Output the [x, y] coordinate of the center of the cell containing the given text.  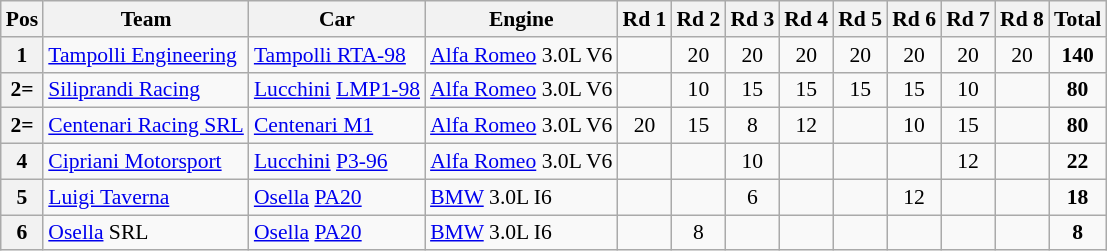
Engine [521, 19]
Centenari Racing SRL [146, 126]
Rd 6 [914, 19]
Rd 8 [1022, 19]
Rd 7 [968, 19]
22 [1078, 162]
18 [1078, 197]
Cipriani Motorsport [146, 162]
Total [1078, 19]
Tampolli Engineering [146, 55]
Siliprandi Racing [146, 90]
5 [22, 197]
140 [1078, 55]
4 [22, 162]
Luigi Taverna [146, 197]
1 [22, 55]
Rd 5 [860, 19]
Pos [22, 19]
Lucchini LMP1-98 [337, 90]
Rd 2 [698, 19]
Team [146, 19]
Tampolli RTA-98 [337, 55]
Osella SRL [146, 233]
Centenari M1 [337, 126]
Rd 4 [806, 19]
Rd 3 [752, 19]
Rd 1 [644, 19]
Car [337, 19]
Lucchini P3-96 [337, 162]
